Capture the cell that displays the provided text and extract its [x, y] central coordinate. 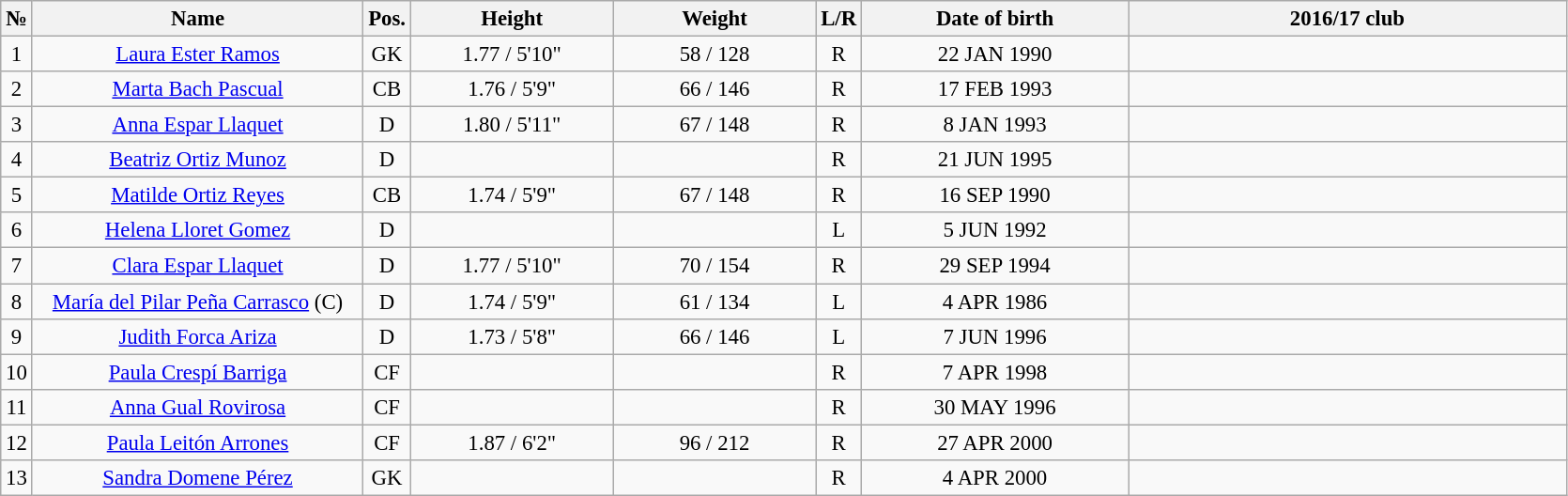
Weight [715, 19]
8 JAN 1993 [994, 125]
29 SEP 1994 [994, 266]
Clara Espar Llaquet [197, 266]
17 FEB 1993 [994, 89]
1.76 / 5'9" [512, 89]
Height [512, 19]
13 [17, 478]
Name [197, 19]
María del Pilar Peña Carrasco (C) [197, 302]
70 / 154 [715, 266]
Marta Bach Pascual [197, 89]
22 JAN 1990 [994, 54]
4 APR 2000 [994, 478]
4 [17, 160]
3 [17, 125]
Paula Leitón Arrones [197, 442]
7 [17, 266]
1.80 / 5'11" [512, 125]
1.73 / 5'8" [512, 336]
1.87 / 6'2" [512, 442]
Pos. [387, 19]
Matilde Ortiz Reyes [197, 195]
96 / 212 [715, 442]
8 [17, 302]
11 [17, 407]
Date of birth [994, 19]
61 / 134 [715, 302]
1 [17, 54]
Paula Crespí Barriga [197, 372]
27 APR 2000 [994, 442]
10 [17, 372]
Laura Ester Ramos [197, 54]
30 MAY 1996 [994, 407]
2016/17 club [1348, 19]
16 SEP 1990 [994, 195]
9 [17, 336]
5 JUN 1992 [994, 230]
6 [17, 230]
7 APR 1998 [994, 372]
Beatriz Ortiz Munoz [197, 160]
21 JUN 1995 [994, 160]
4 APR 1986 [994, 302]
Sandra Domene Pérez [197, 478]
Anna Espar Llaquet [197, 125]
№ [17, 19]
58 / 128 [715, 54]
Anna Gual Rovirosa [197, 407]
7 JUN 1996 [994, 336]
12 [17, 442]
Judith Forca Ariza [197, 336]
5 [17, 195]
L/R [839, 19]
Helena Lloret Gomez [197, 230]
2 [17, 89]
